Find where the given text appears and provide that cell's center as [X, Y] coordinate. 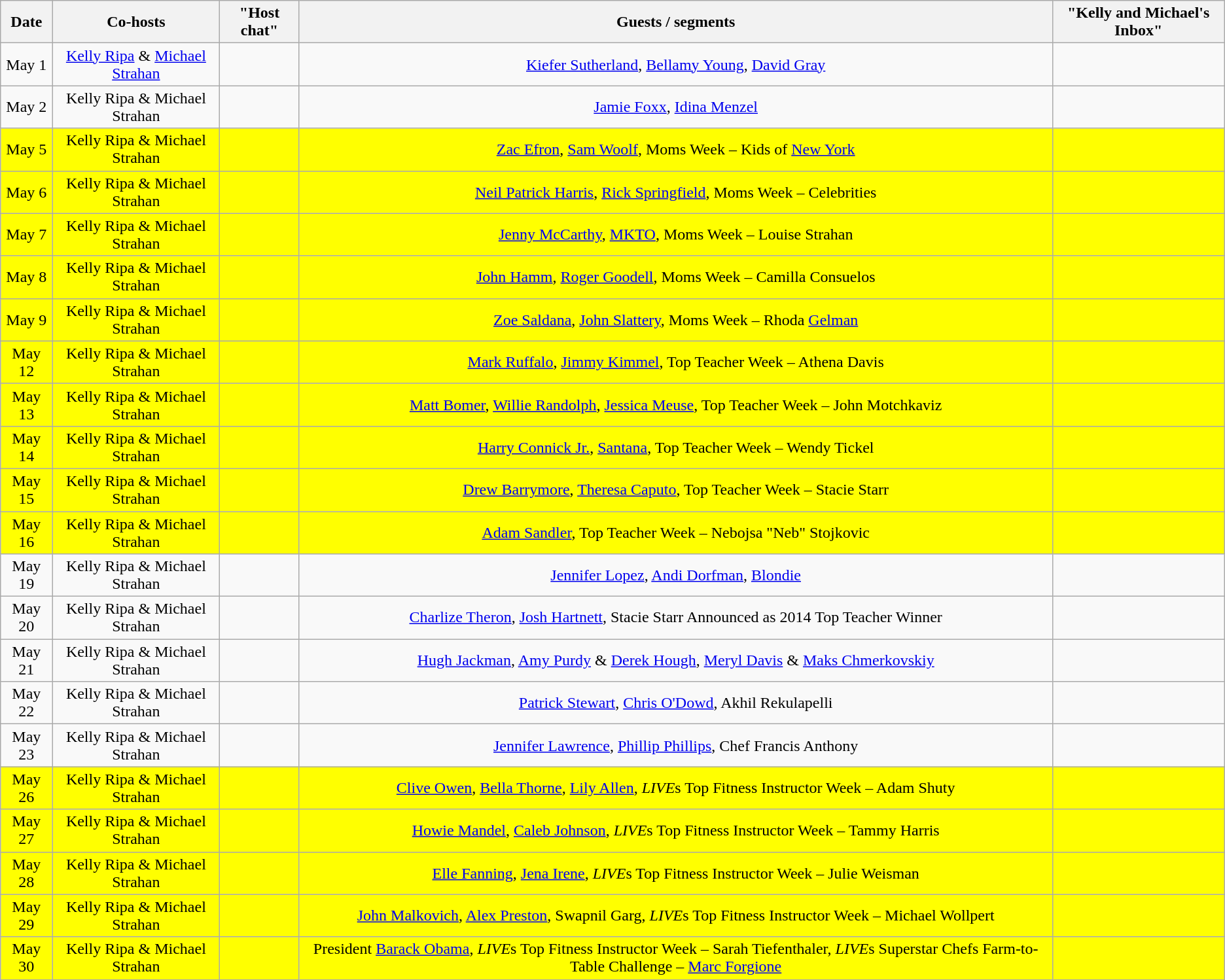
John Hamm, Roger Goodell, Moms Week – Camilla Consuelos [675, 277]
May 19 [26, 576]
"Kelly and Michael's Inbox" [1139, 22]
May 28 [26, 873]
Neil Patrick Harris, Rick Springfield, Moms Week – Celebrities [675, 192]
May 12 [26, 362]
President Barack Obama, LIVEs Top Fitness Instructor Week – Sarah Tiefenthaler, LIVEs Superstar Chefs Farm-to-Table Challenge – Marc Forgione [675, 958]
Jenny McCarthy, MKTO, Moms Week – Louise Strahan [675, 234]
May 7 [26, 234]
Jamie Foxx, Idina Menzel [675, 107]
Guests / segments [675, 22]
Zoe Saldana, John Slattery, Moms Week – Rhoda Gelman [675, 319]
May 29 [26, 916]
Adam Sandler, Top Teacher Week – Nebojsa "Neb" Stojkovic [675, 533]
Jennifer Lawrence, Phillip Phillips, Chef Francis Anthony [675, 746]
May 16 [26, 533]
Elle Fanning, Jena Irene, LIVEs Top Fitness Instructor Week – Julie Weisman [675, 873]
Mark Ruffalo, Jimmy Kimmel, Top Teacher Week – Athena Davis [675, 362]
May 9 [26, 319]
May 8 [26, 277]
Co-hosts [136, 22]
May 22 [26, 703]
May 14 [26, 447]
May 27 [26, 831]
John Malkovich, Alex Preston, Swapnil Garg, LIVEs Top Fitness Instructor Week – Michael Wollpert [675, 916]
May 21 [26, 661]
Charlize Theron, Josh Hartnett, Stacie Starr Announced as 2014 Top Teacher Winner [675, 618]
Howie Mandel, Caleb Johnson, LIVEs Top Fitness Instructor Week – Tammy Harris [675, 831]
May 13 [26, 404]
May 1 [26, 64]
May 5 [26, 149]
Harry Connick Jr., Santana, Top Teacher Week – Wendy Tickel [675, 447]
Date [26, 22]
May 26 [26, 788]
May 23 [26, 746]
May 20 [26, 618]
"Host chat" [259, 22]
Jennifer Lopez, Andi Dorfman, Blondie [675, 576]
May 2 [26, 107]
Clive Owen, Bella Thorne, Lily Allen, LIVEs Top Fitness Instructor Week – Adam Shuty [675, 788]
Patrick Stewart, Chris O'Dowd, Akhil Rekulapelli [675, 703]
Zac Efron, Sam Woolf, Moms Week – Kids of New York [675, 149]
Kiefer Sutherland, Bellamy Young, David Gray [675, 64]
Drew Barrymore, Theresa Caputo, Top Teacher Week – Stacie Starr [675, 489]
Hugh Jackman, Amy Purdy & Derek Hough, Meryl Davis & Maks Chmerkovskiy [675, 661]
May 30 [26, 958]
May 6 [26, 192]
May 15 [26, 489]
Matt Bomer, Willie Randolph, Jessica Meuse, Top Teacher Week – John Motchkaviz [675, 404]
